Locate the cell with the specified text and output its [X, Y] center coordinate. 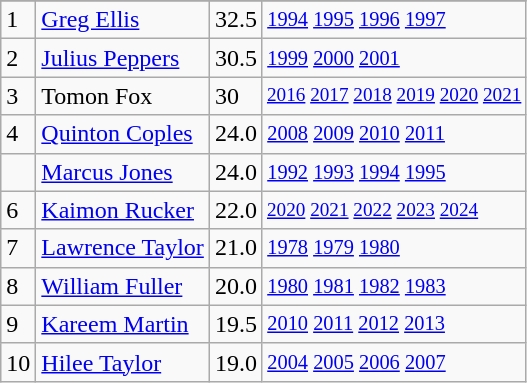
4 [18, 134]
2016 2017 2018 2019 2020 2021 [394, 96]
32.5 [236, 20]
2020 2021 2022 2023 2024 [394, 210]
2004 2005 2006 2007 [394, 362]
1994 1995 1996 1997 [394, 20]
19.0 [236, 362]
22.0 [236, 210]
1999 2000 2001 [394, 58]
Hilee Taylor [123, 362]
2 [18, 58]
1978 1979 1980 [394, 248]
Tomon Fox [123, 96]
9 [18, 324]
Marcus Jones [123, 172]
6 [18, 210]
30.5 [236, 58]
William Fuller [123, 286]
Julius Peppers [123, 58]
Kareem Martin [123, 324]
21.0 [236, 248]
19.5 [236, 324]
3 [18, 96]
Greg Ellis [123, 20]
Quinton Coples [123, 134]
2010 2011 2012 2013 [394, 324]
8 [18, 286]
1992 1993 1994 1995 [394, 172]
2008 2009 2010 2011 [394, 134]
1980 1981 1982 1983 [394, 286]
7 [18, 248]
Lawrence Taylor [123, 248]
Kaimon Rucker [123, 210]
1 [18, 20]
10 [18, 362]
20.0 [236, 286]
30 [236, 96]
